Locate the cell with the specified text and output its [x, y] center coordinate. 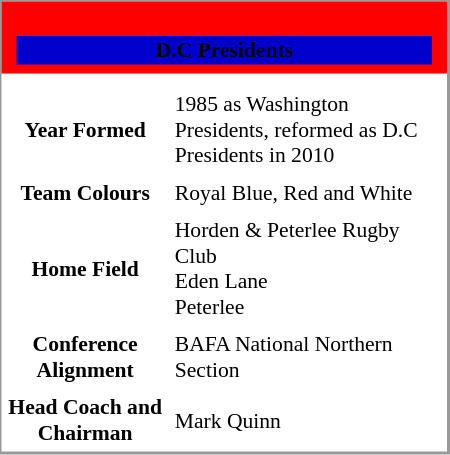
Head Coach and Chairman [86, 420]
Home Field [86, 269]
Conference Alignment [86, 358]
BAFA National Northern Section [308, 358]
Horden & Peterlee Rugby ClubEden LanePeterlee [308, 269]
Royal Blue, Red and White [308, 193]
Year Formed [86, 130]
Mark Quinn [308, 420]
1985 as Washington Presidents, reformed as D.C Presidents in 2010 [308, 130]
Team Colours [86, 193]
